Extract the (x, y) coordinate from the center of the cell holding the provided text.  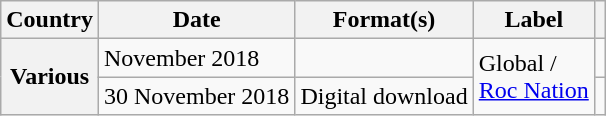
Various (50, 77)
Digital download (384, 96)
November 2018 (196, 58)
Date (196, 20)
30 November 2018 (196, 96)
Label (534, 20)
Format(s) (384, 20)
Global /Roc Nation (534, 77)
Country (50, 20)
